Provide the (X, Y) coordinate of the cell's center where the given text is located.  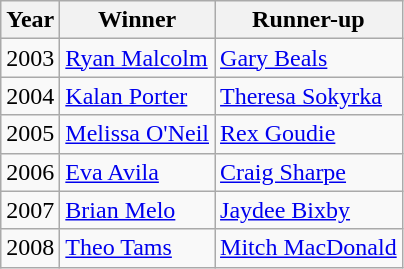
Winner (138, 20)
Melissa O'Neil (138, 134)
2005 (30, 134)
2006 (30, 172)
2007 (30, 210)
Eva Avila (138, 172)
Ryan Malcolm (138, 58)
Year (30, 20)
2003 (30, 58)
Gary Beals (309, 58)
Theresa Sokyrka (309, 96)
Runner-up (309, 20)
Theo Tams (138, 248)
Rex Goudie (309, 134)
2008 (30, 248)
Mitch MacDonald (309, 248)
Brian Melo (138, 210)
Kalan Porter (138, 96)
2004 (30, 96)
Jaydee Bixby (309, 210)
Craig Sharpe (309, 172)
